Locate the cell with the specified text and output its [x, y] center coordinate. 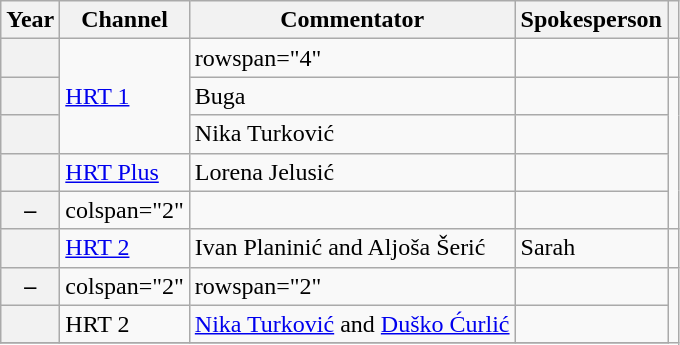
Channel [125, 20]
HRT 1 [125, 96]
Nika Turković and Duško Ćurlić [352, 324]
HRT Plus [125, 172]
Year [30, 20]
rowspan="4" [352, 58]
Commentator [352, 20]
Sarah [591, 248]
Buga [352, 96]
Ivan Planinić and Aljoša Šerić [352, 248]
rowspan="2" [352, 286]
Lorena Jelusić [352, 172]
Nika Turković [352, 134]
Spokesperson [591, 20]
